From the cell containing the given text, extract its center point as (x, y) coordinate. 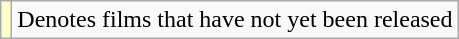
Denotes films that have not yet been released (235, 20)
